Pinpoint the cell where the given text exists, returning its (x, y) midpoint coordinate. 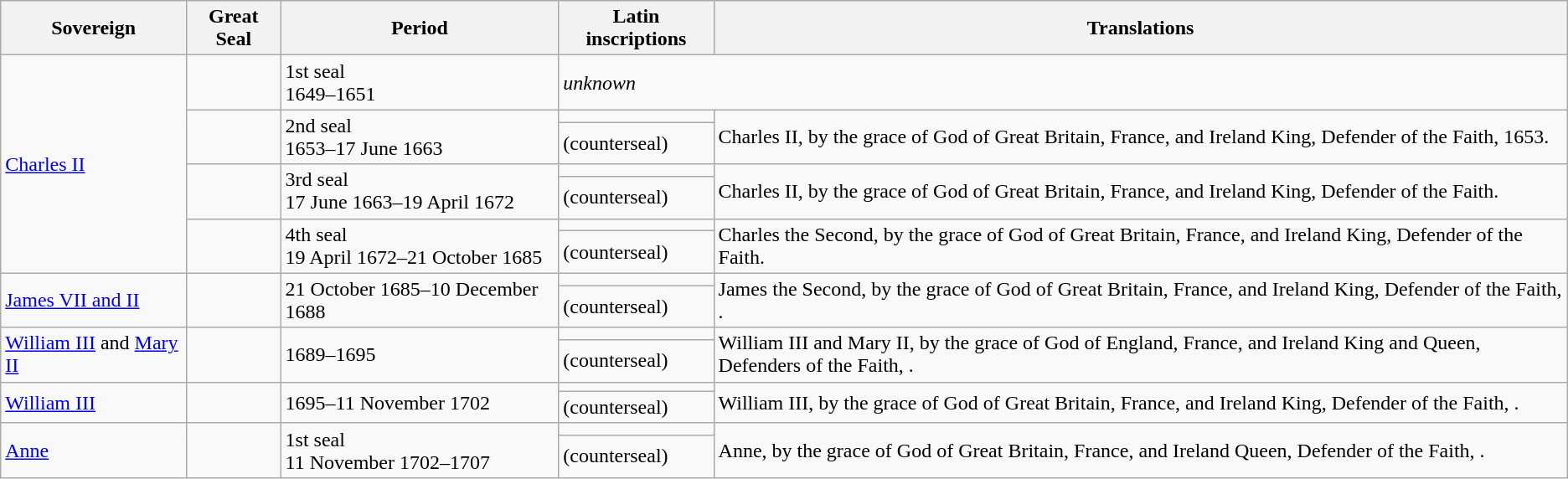
Charles the Second, by the grace of God of Great Britain, France, and Ireland King, Defender of the Faith. (1141, 246)
1st seal11 November 1702–1707 (420, 451)
1st seal1649–1651 (420, 82)
Charles II, by the grace of God of Great Britain, France, and Ireland King, Defender of the Faith. (1141, 191)
Period (420, 28)
Latin inscriptions (637, 28)
Charles II (94, 164)
William III and Mary II (94, 355)
3rd seal17 June 1663–19 April 1672 (420, 191)
4th seal19 April 1672–21 October 1685 (420, 246)
James VII and II (94, 300)
William III, by the grace of God of Great Britain, France, and Ireland King, Defender of the Faith, . (1141, 402)
unknown (1063, 82)
Great Seal (233, 28)
Sovereign (94, 28)
Charles II, by the grace of God of Great Britain, France, and Ireland King, Defender of the Faith, 1653. (1141, 137)
1695–11 November 1702 (420, 402)
William III (94, 402)
2nd seal1653–17 June 1663 (420, 137)
Anne (94, 451)
Anne, by the grace of God of Great Britain, France, and Ireland Queen, Defender of the Faith, . (1141, 451)
1689–1695 (420, 355)
21 October 1685–10 December 1688 (420, 300)
Translations (1141, 28)
William III and Mary II, by the grace of God of England, France, and Ireland King and Queen, Defenders of the Faith, . (1141, 355)
James the Second, by the grace of God of Great Britain, France, and Ireland King, Defender of the Faith, . (1141, 300)
